Provide the [x, y] coordinate of the cell's center where the given text is located.  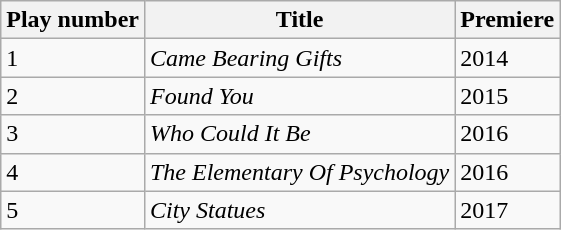
Play number [73, 20]
2017 [508, 210]
Who Could It Be [299, 134]
Came Bearing Gifts [299, 58]
4 [73, 172]
2 [73, 96]
3 [73, 134]
City Statues [299, 210]
2015 [508, 96]
2014 [508, 58]
Premiere [508, 20]
Title [299, 20]
1 [73, 58]
Found You [299, 96]
The Elementary Of Psychology [299, 172]
5 [73, 210]
